Locate the cell with the specified text and output its (X, Y) center coordinate. 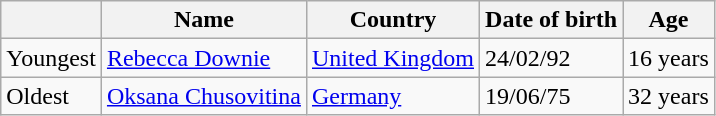
Date of birth (552, 20)
19/06/75 (552, 96)
16 years (669, 58)
32 years (669, 96)
Age (669, 20)
Germany (392, 96)
Oldest (52, 96)
Country (392, 20)
Youngest (52, 58)
24/02/92 (552, 58)
Name (204, 20)
Rebecca Downie (204, 58)
United Kingdom (392, 58)
Oksana Chusovitina (204, 96)
